Scan for the cell matching the given text and deliver its (x, y) coordinate at center. 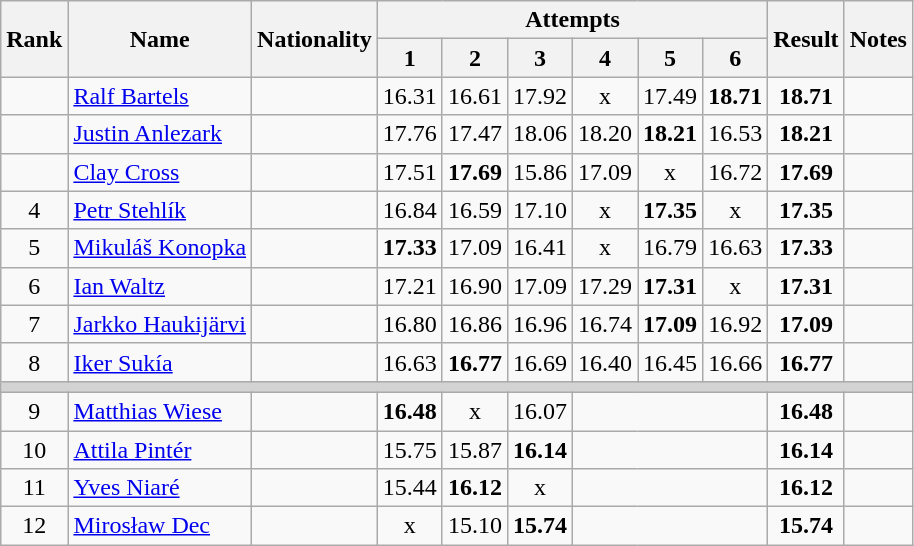
Attila Pintér (160, 449)
16.66 (736, 362)
1 (410, 58)
17.47 (474, 134)
Justin Anlezark (160, 134)
Ralf Bartels (160, 96)
16.92 (736, 324)
16.80 (410, 324)
16.61 (474, 96)
Mirosław Dec (160, 526)
16.84 (410, 210)
15.87 (474, 449)
Notes (878, 39)
Iker Sukía (160, 362)
Name (160, 39)
Mikuláš Konopka (160, 248)
16.45 (670, 362)
17.76 (410, 134)
Clay Cross (160, 172)
16.72 (736, 172)
17.21 (410, 286)
Result (806, 39)
17.29 (606, 286)
Ian Waltz (160, 286)
16.74 (606, 324)
3 (540, 58)
18.20 (606, 134)
16.90 (474, 286)
18.06 (540, 134)
16.07 (540, 411)
16.86 (474, 324)
16.59 (474, 210)
15.86 (540, 172)
16.96 (540, 324)
10 (34, 449)
16.79 (670, 248)
Petr Stehlík (160, 210)
17.92 (540, 96)
Attempts (572, 20)
16.41 (540, 248)
15.75 (410, 449)
16.69 (540, 362)
7 (34, 324)
Nationality (315, 39)
16.40 (606, 362)
17.10 (540, 210)
Matthias Wiese (160, 411)
9 (34, 411)
12 (34, 526)
16.31 (410, 96)
Rank (34, 39)
16.53 (736, 134)
15.10 (474, 526)
17.51 (410, 172)
11 (34, 488)
17.49 (670, 96)
15.44 (410, 488)
Jarkko Haukijärvi (160, 324)
8 (34, 362)
Yves Niaré (160, 488)
2 (474, 58)
